For the text-containing cell, return its midpoint in [X, Y] coordinate format. 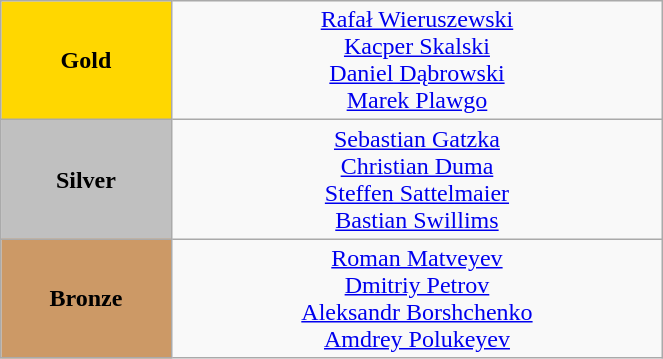
Gold [86, 60]
Sebastian GatzkaChristian DumaSteffen SattelmaierBastian Swillims [417, 180]
Bronze [86, 298]
Rafał WieruszewskiKacper SkalskiDaniel DąbrowskiMarek Plawgo [417, 60]
Silver [86, 180]
Roman MatveyevDmitriy PetrovAleksandr BorshchenkoAmdrey Polukeyev [417, 298]
